Detect which cell encompasses the target text, then output its [x, y] center coordinate. 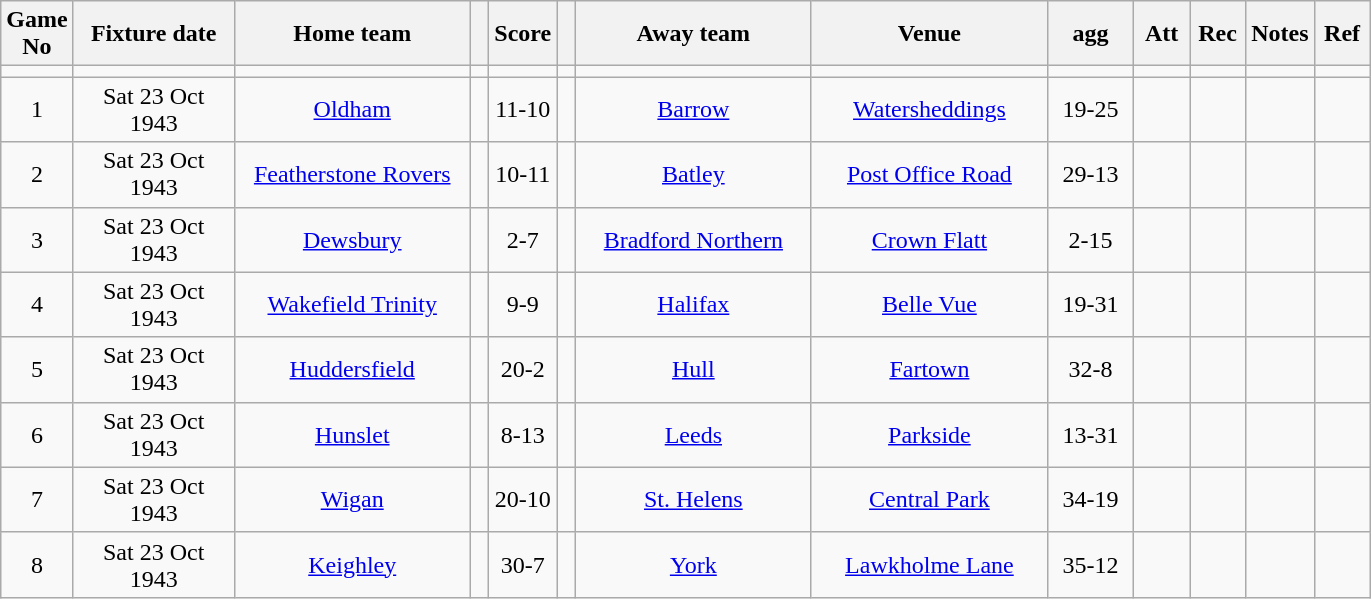
Huddersfield [352, 370]
Batley [693, 174]
Fixture date [154, 34]
Featherstone Rovers [352, 174]
4 [37, 304]
Away team [693, 34]
35-12 [1090, 564]
6 [37, 434]
Leeds [693, 434]
Notes [1280, 34]
2 [37, 174]
3 [37, 240]
Belle Vue [929, 304]
Fartown [929, 370]
Barrow [693, 110]
8 [37, 564]
Wigan [352, 500]
Game No [37, 34]
Watersheddings [929, 110]
10-11 [523, 174]
Parkside [929, 434]
Score [523, 34]
Venue [929, 34]
9-9 [523, 304]
29-13 [1090, 174]
Halifax [693, 304]
20-2 [523, 370]
5 [37, 370]
8-13 [523, 434]
Keighley [352, 564]
Central Park [929, 500]
Wakefield Trinity [352, 304]
Bradford Northern [693, 240]
Home team [352, 34]
32-8 [1090, 370]
7 [37, 500]
St. Helens [693, 500]
Oldham [352, 110]
Hull [693, 370]
34-19 [1090, 500]
Dewsbury [352, 240]
Crown Flatt [929, 240]
11-10 [523, 110]
2-7 [523, 240]
Lawkholme Lane [929, 564]
Rec [1218, 34]
1 [37, 110]
2-15 [1090, 240]
Att [1162, 34]
York [693, 564]
20-10 [523, 500]
19-31 [1090, 304]
Hunslet [352, 434]
Ref [1342, 34]
19-25 [1090, 110]
agg [1090, 34]
30-7 [523, 564]
13-31 [1090, 434]
Post Office Road [929, 174]
